Return the [X, Y] coordinate for the center point of the cell that contains the specified text.  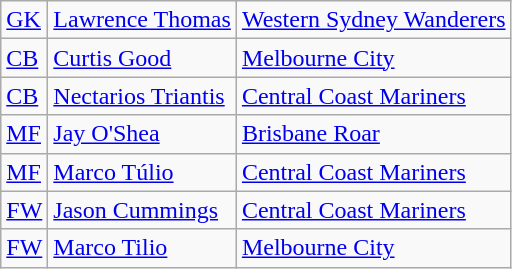
Curtis Good [142, 58]
Marco Túlio [142, 172]
Western Sydney Wanderers [374, 20]
Brisbane Roar [374, 134]
Nectarios Triantis [142, 96]
Lawrence Thomas [142, 20]
Jay O'Shea [142, 134]
Marco Tilio [142, 248]
GK [24, 20]
Jason Cummings [142, 210]
